Return the (X, Y) coordinate for the center point of the cell that contains the specified text.  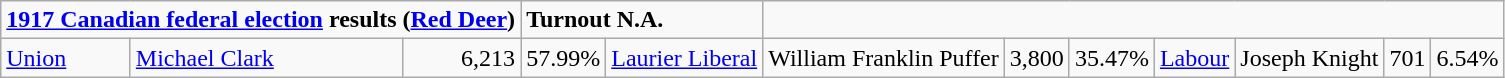
1917 Canadian federal election results (Red Deer) (261, 20)
Joseph Knight (1310, 58)
Michael Clark (266, 58)
6.54% (1468, 58)
3,800 (1036, 58)
35.47% (1112, 58)
6,213 (462, 58)
Union (66, 58)
701 (1408, 58)
Laurier Liberal (684, 58)
57.99% (564, 58)
Turnout N.A. (642, 20)
William Franklin Puffer (884, 58)
Labour (1194, 58)
